Extract the [x, y] coordinate from the center of the cell holding the provided text.  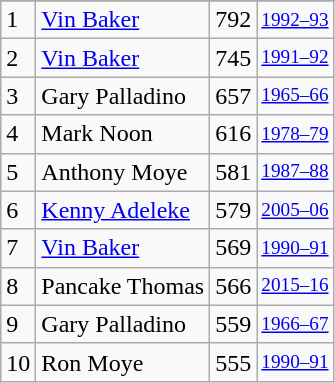
1987–88 [295, 172]
3 [18, 96]
Ron Moye [123, 362]
1965–66 [295, 96]
792 [234, 20]
4 [18, 134]
7 [18, 248]
Kenny Adeleke [123, 210]
Anthony Moye [123, 172]
569 [234, 248]
745 [234, 58]
6 [18, 210]
581 [234, 172]
Pancake Thomas [123, 286]
657 [234, 96]
616 [234, 134]
1992–93 [295, 20]
1 [18, 20]
1966–67 [295, 324]
Mark Noon [123, 134]
1991–92 [295, 58]
559 [234, 324]
566 [234, 286]
5 [18, 172]
8 [18, 286]
2 [18, 58]
555 [234, 362]
10 [18, 362]
9 [18, 324]
2005–06 [295, 210]
579 [234, 210]
1978–79 [295, 134]
2015–16 [295, 286]
